Extract the (X, Y) coordinate from the center of the cell holding the provided text.  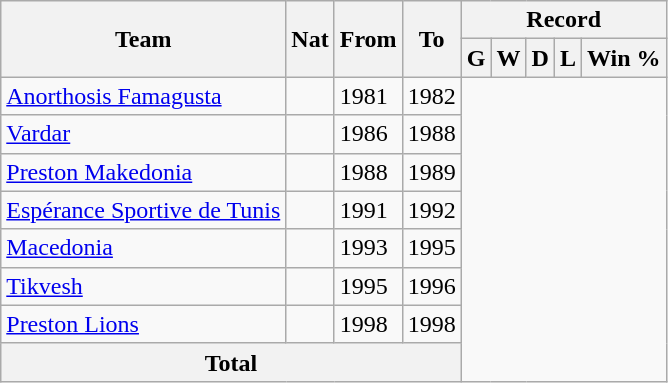
1991 (368, 210)
1993 (368, 248)
1996 (432, 286)
From (368, 39)
W (508, 58)
G (476, 58)
To (432, 39)
1992 (432, 210)
Total (231, 362)
Preston Makedonia (144, 172)
Tikvesh (144, 286)
1982 (432, 96)
Anorthosis Famagusta (144, 96)
D (540, 58)
Team (144, 39)
Record (564, 20)
Win % (624, 58)
Vardar (144, 134)
L (568, 58)
Preston Lions (144, 324)
1981 (368, 96)
Espérance Sportive de Tunis (144, 210)
1989 (432, 172)
Nat (310, 39)
1986 (368, 134)
Macedonia (144, 248)
